Extract the (X, Y) coordinate from the center of the cell holding the provided text.  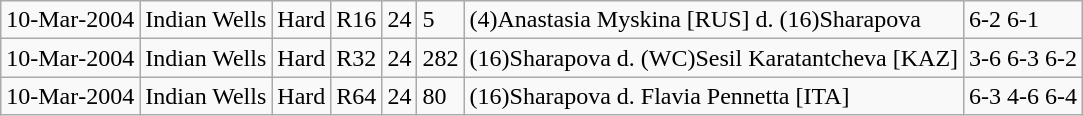
(16)Sharapova d. (WC)Sesil Karatantcheva [KAZ] (714, 58)
6-3 4-6 6-4 (1024, 96)
R16 (356, 20)
R64 (356, 96)
282 (440, 58)
(4)Anastasia Myskina [RUS] d. (16)Sharapova (714, 20)
3-6 6-3 6-2 (1024, 58)
5 (440, 20)
80 (440, 96)
R32 (356, 58)
6-2 6-1 (1024, 20)
(16)Sharapova d. Flavia Pennetta [ITA] (714, 96)
